Capture the cell that displays the provided text and extract its [X, Y] central coordinate. 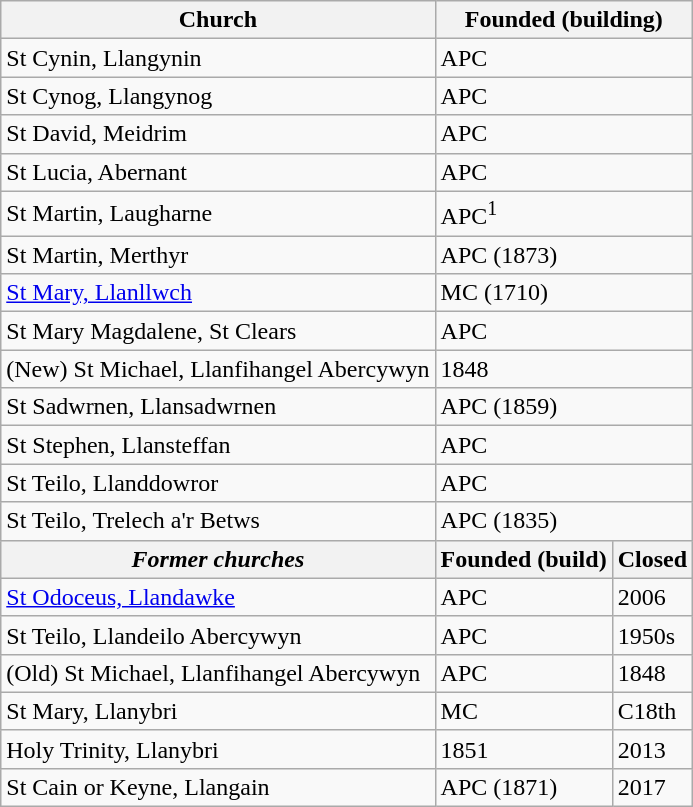
(Old) St Michael, Llanfihangel Abercywyn [218, 673]
St Odoceus, Llandawke [218, 597]
St Cynin, Llangynin [218, 58]
St Cain or Keyne, Llangain [218, 787]
MC [524, 711]
Holy Trinity, Llanybri [218, 749]
APC (1871) [524, 787]
Closed [652, 559]
St Teilo, Trelech a'r Betws [218, 521]
Founded (build) [524, 559]
2017 [652, 787]
St Lucia, Abernant [218, 172]
APC (1835) [564, 521]
Founded (building) [564, 20]
C18th [652, 711]
St Teilo, Llandeilo Abercywyn [218, 635]
St Mary, Llanllwch [218, 293]
St Cynog, Llangynog [218, 96]
APC (1859) [564, 407]
St David, Meidrim [218, 134]
St Stephen, Llansteffan [218, 445]
1851 [524, 749]
St Teilo, Llanddowror [218, 483]
St Sadwrnen, Llansadwrnen [218, 407]
St Martin, Merthyr [218, 255]
MC (1710) [564, 293]
Church [218, 20]
APC (1873) [564, 255]
St Mary Magdalene, St Clears [218, 331]
St Martin, Laugharne [218, 214]
Former churches [218, 559]
2013 [652, 749]
St Mary, Llanybri [218, 711]
2006 [652, 597]
1950s [652, 635]
APC1 [564, 214]
(New) St Michael, Llanfihangel Abercywyn [218, 369]
